Determine the [x, y] coordinate at the center of the cell enclosing the given text.  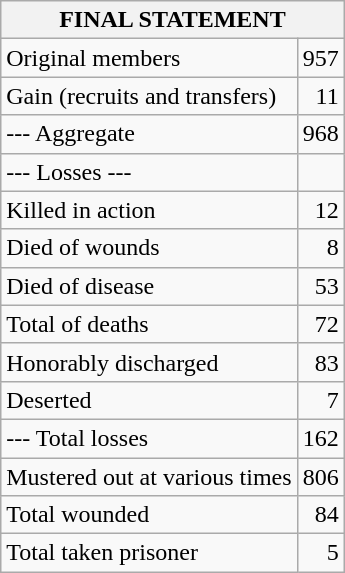
84 [320, 515]
53 [320, 286]
Mustered out at various times [149, 477]
Total wounded [149, 515]
12 [320, 210]
Died of wounds [149, 248]
Total of deaths [149, 324]
957 [320, 58]
806 [320, 477]
11 [320, 96]
Original members [149, 58]
FINAL STATEMENT [172, 20]
72 [320, 324]
--- Aggregate [149, 134]
Deserted [149, 400]
83 [320, 362]
8 [320, 248]
7 [320, 400]
5 [320, 553]
--- Losses --- [149, 172]
162 [320, 438]
968 [320, 134]
Honorably discharged [149, 362]
Gain (recruits and transfers) [149, 96]
Total taken prisoner [149, 553]
Died of disease [149, 286]
Killed in action [149, 210]
--- Total losses [149, 438]
